Find where the given text appears and provide that cell's center as (X, Y) coordinate. 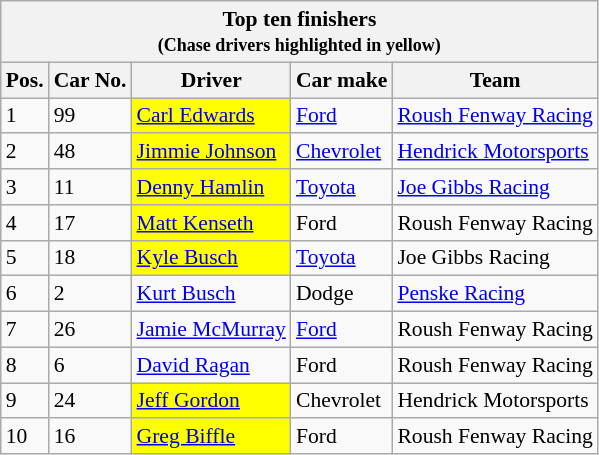
Kurt Busch (212, 294)
Driver (212, 80)
8 (25, 365)
16 (90, 437)
Pos. (25, 80)
Team (495, 80)
David Ragan (212, 365)
Jimmie Johnson (212, 152)
Matt Kenseth (212, 223)
18 (90, 258)
10 (25, 437)
Penske Racing (495, 294)
Denny Hamlin (212, 187)
Jamie McMurray (212, 330)
Greg Biffle (212, 437)
1 (25, 116)
99 (90, 116)
7 (25, 330)
26 (90, 330)
Car No. (90, 80)
5 (25, 258)
11 (90, 187)
Jeff Gordon (212, 401)
4 (25, 223)
Dodge (342, 294)
48 (90, 152)
Kyle Busch (212, 258)
Car make (342, 80)
17 (90, 223)
3 (25, 187)
9 (25, 401)
Carl Edwards (212, 116)
Top ten finishers(Chase drivers highlighted in yellow) (300, 32)
24 (90, 401)
